Determine the [X, Y] coordinate at the center of the cell enclosing the given text.  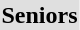
Seniors [40, 15]
